Pinpoint the cell where the given text exists, returning its [X, Y] midpoint coordinate. 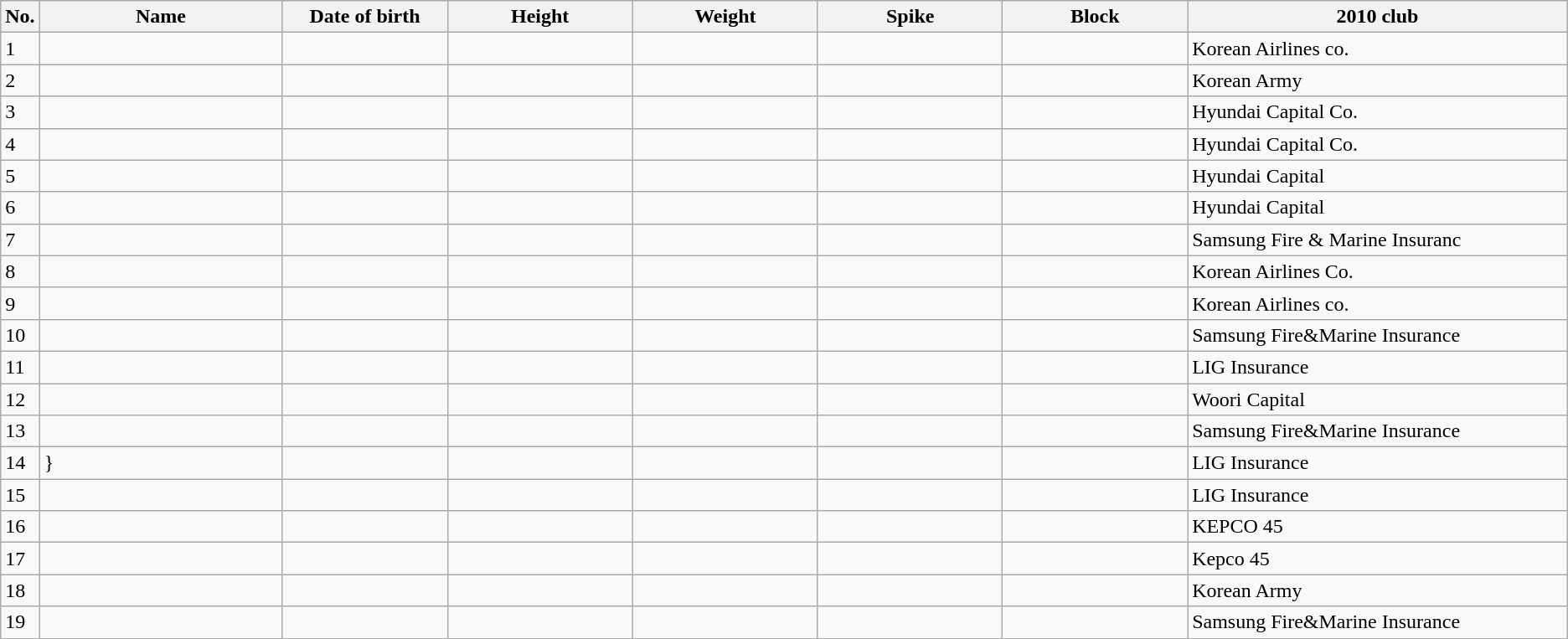
7 [20, 240]
10 [20, 335]
2010 club [1378, 17]
2 [20, 80]
Weight [725, 17]
Kepco 45 [1378, 559]
3 [20, 112]
15 [20, 495]
Date of birth [365, 17]
Samsung Fire & Marine Insuranc [1378, 240]
Name [161, 17]
14 [20, 463]
Woori Capital [1378, 399]
19 [20, 622]
4 [20, 144]
6 [20, 208]
16 [20, 527]
18 [20, 590]
} [161, 463]
Height [539, 17]
13 [20, 431]
9 [20, 303]
KEPCO 45 [1378, 527]
1 [20, 49]
Spike [910, 17]
8 [20, 271]
12 [20, 399]
No. [20, 17]
Block [1096, 17]
Korean Airlines Co. [1378, 271]
17 [20, 559]
11 [20, 367]
5 [20, 176]
